From the cell containing the given text, extract its center point as (X, Y) coordinate. 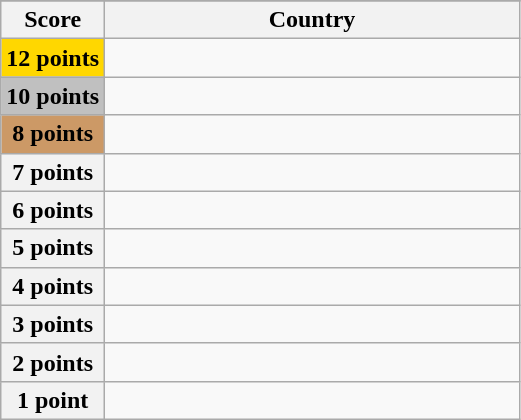
3 points (53, 324)
4 points (53, 286)
6 points (53, 210)
Country (312, 20)
1 point (53, 400)
10 points (53, 96)
12 points (53, 58)
5 points (53, 248)
2 points (53, 362)
7 points (53, 172)
Score (53, 20)
8 points (53, 134)
